Provide the [X, Y] coordinate of the cell's center where the given text is located.  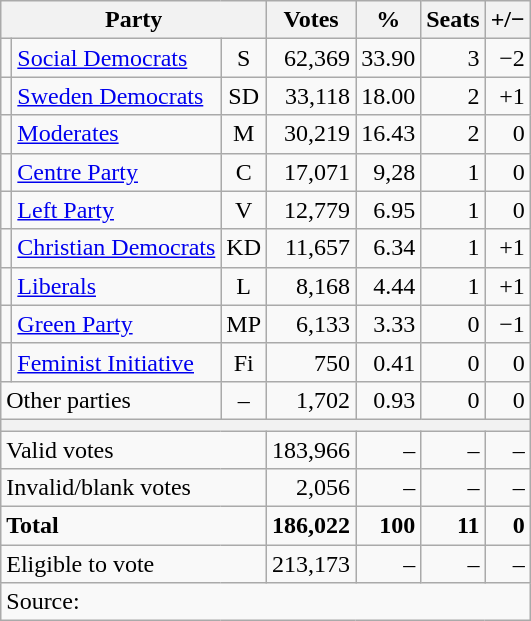
MP [244, 324]
0.41 [388, 362]
Liberals [116, 286]
−1 [508, 324]
−2 [508, 58]
2,056 [312, 488]
Moderates [116, 134]
Party [134, 20]
% [388, 20]
30,219 [312, 134]
18.00 [388, 96]
Left Party [116, 210]
Source: [266, 602]
Centre Party [116, 172]
16.43 [388, 134]
213,173 [312, 564]
100 [388, 526]
S [244, 58]
Eligible to vote [134, 564]
1,702 [312, 400]
V [244, 210]
Other parties [111, 400]
SD [244, 96]
Social Democrats [116, 58]
183,966 [312, 449]
Fi [244, 362]
0.93 [388, 400]
3.33 [388, 324]
62,369 [312, 58]
C [244, 172]
6,133 [312, 324]
3 [453, 58]
11 [453, 526]
Votes [312, 20]
186,022 [312, 526]
+/− [508, 20]
9,28 [388, 172]
17,071 [312, 172]
Sweden Democrats [116, 96]
Total [134, 526]
Seats [453, 20]
8,168 [312, 286]
6.95 [388, 210]
Feminist Initiative [116, 362]
4.44 [388, 286]
L [244, 286]
12,779 [312, 210]
Christian Democrats [116, 248]
11,657 [312, 248]
750 [312, 362]
Valid votes [134, 449]
KD [244, 248]
33.90 [388, 58]
33,118 [312, 96]
Green Party [116, 324]
Invalid/blank votes [134, 488]
M [244, 134]
6.34 [388, 248]
